Locate the cell with the specified text and output its (X, Y) center coordinate. 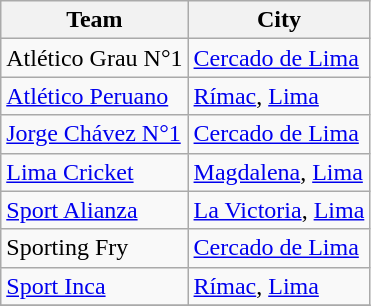
La Victoria, Lima (279, 210)
City (279, 20)
Sport Alianza (94, 210)
Atlético Grau N°1 (94, 58)
Team (94, 20)
Sporting Fry (94, 248)
Jorge Chávez N°1 (94, 134)
Atlético Peruano (94, 96)
Magdalena, Lima (279, 172)
Lima Cricket (94, 172)
Sport Inca (94, 286)
